For the text-containing cell, return its midpoint in (X, Y) coordinate format. 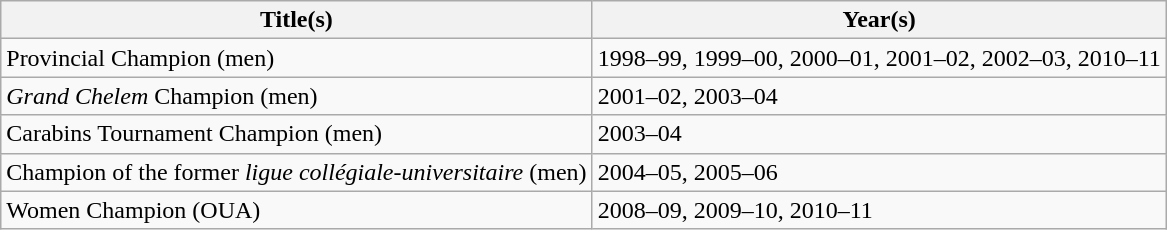
2003–04 (879, 134)
2008–09, 2009–10, 2010–11 (879, 210)
Year(s) (879, 20)
2004–05, 2005–06 (879, 172)
1998–99, 1999–00, 2000–01, 2001–02, 2002–03, 2010–11 (879, 58)
Title(s) (296, 20)
Carabins Tournament Champion (men) (296, 134)
Provincial Champion (men) (296, 58)
2001–02, 2003–04 (879, 96)
Women Champion (OUA) (296, 210)
Champion of the former ligue collégiale-universitaire (men) (296, 172)
Grand Chelem Champion (men) (296, 96)
